Return (x, y) of the center of cell containing provided text 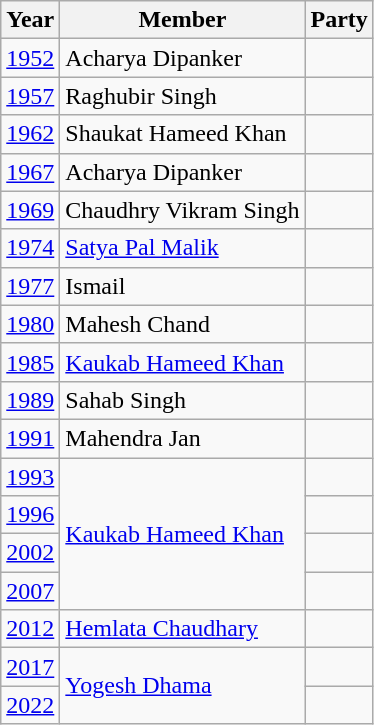
1989 (30, 400)
Shaukat Hameed Khan (182, 134)
Yogesh Dhama (182, 686)
Hemlata Chaudhary (182, 629)
1991 (30, 438)
Satya Pal Malik (182, 248)
2017 (30, 667)
1974 (30, 248)
1993 (30, 477)
2002 (30, 553)
Raghubir Singh (182, 96)
1962 (30, 134)
1985 (30, 362)
Mahendra Jan (182, 438)
1969 (30, 210)
1952 (30, 58)
2012 (30, 629)
1996 (30, 515)
1957 (30, 96)
Chaudhry Vikram Singh (182, 210)
1980 (30, 324)
2007 (30, 591)
2022 (30, 705)
Mahesh Chand (182, 324)
Ismail (182, 286)
Sahab Singh (182, 400)
1967 (30, 172)
Member (182, 20)
1977 (30, 286)
Party (339, 20)
Year (30, 20)
